Find where the given text appears and provide that cell's center as (x, y) coordinate. 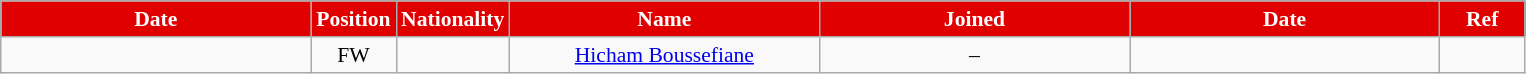
Name (664, 19)
Nationality (452, 19)
Ref (1482, 19)
Joined (974, 19)
Hicham Boussefiane (664, 55)
Position (354, 19)
FW (354, 55)
– (974, 55)
